From the cell containing the given text, extract its center point as [x, y] coordinate. 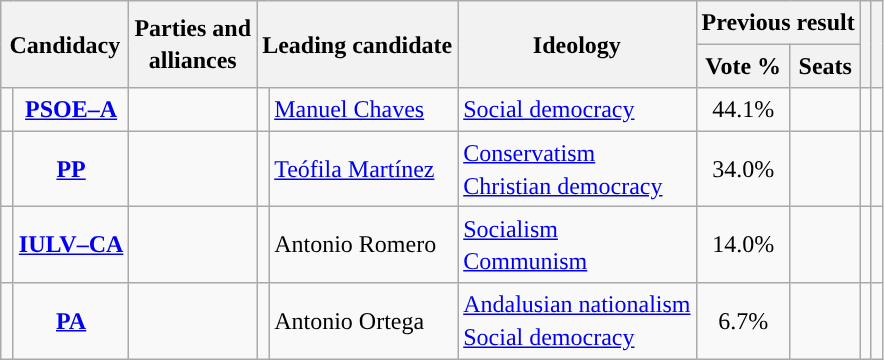
Parties andalliances [193, 44]
Andalusian nationalismSocial democracy [577, 321]
Social democracy [577, 110]
IULV–CA [71, 245]
6.7% [743, 321]
Candidacy [65, 44]
Ideology [577, 44]
Seats [825, 66]
Antonio Ortega [364, 321]
Manuel Chaves [364, 110]
Teófila Martínez [364, 169]
PA [71, 321]
PP [71, 169]
PSOE–A [71, 110]
ConservatismChristian democracy [577, 169]
Antonio Romero [364, 245]
14.0% [743, 245]
Previous result [778, 22]
34.0% [743, 169]
Leading candidate [358, 44]
Vote % [743, 66]
SocialismCommunism [577, 245]
44.1% [743, 110]
